Find where the given text appears and provide that cell's center as (X, Y) coordinate. 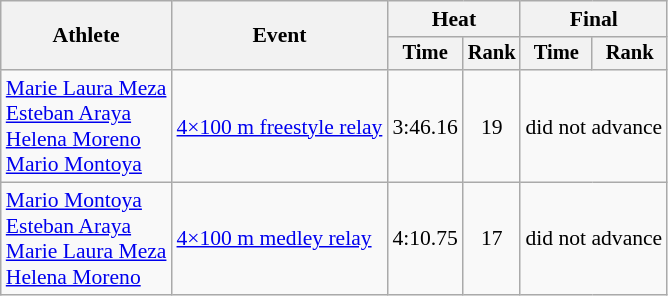
Mario MontoyaEsteban ArayaMarie Laura MezaHelena Moreno (86, 239)
Athlete (86, 36)
Heat (454, 19)
4:10.75 (424, 239)
19 (492, 126)
Marie Laura MezaEsteban ArayaHelena MorenoMario Montoya (86, 126)
17 (492, 239)
Event (279, 36)
3:46.16 (424, 126)
4×100 m freestyle relay (279, 126)
Final (594, 19)
4×100 m medley relay (279, 239)
